Output the [X, Y] coordinate of the center of the cell containing the given text.  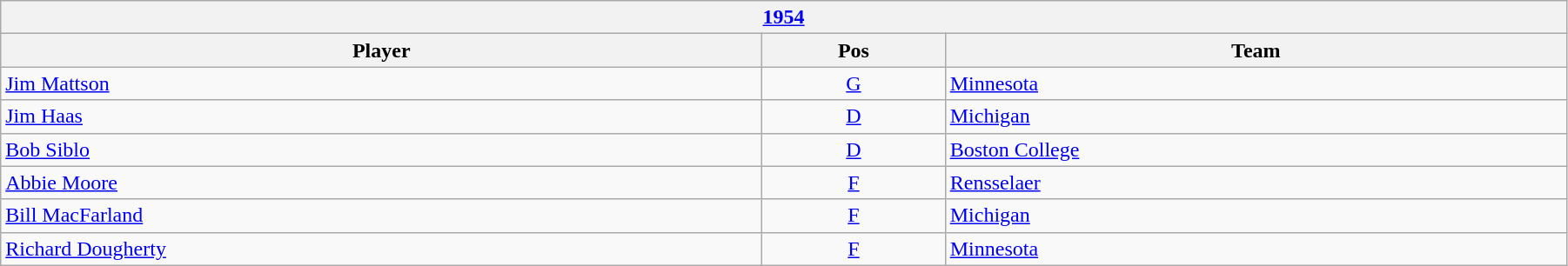
Jim Mattson [381, 83]
Bill MacFarland [381, 216]
Boston College [1256, 150]
Bob Siblo [381, 150]
Team [1256, 50]
Player [381, 50]
Richard Dougherty [381, 249]
1954 [784, 17]
Abbie Moore [381, 183]
Jim Haas [381, 116]
Pos [854, 50]
G [854, 83]
Rensselaer [1256, 183]
